Detect which cell encompasses the target text, then output its [x, y] center coordinate. 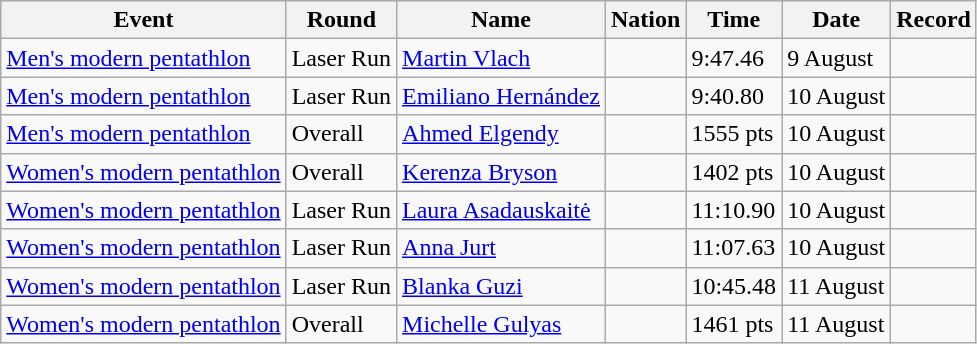
Laura Asadauskaitė [502, 210]
1461 pts [734, 324]
Time [734, 20]
Round [341, 20]
Anna Jurt [502, 248]
1402 pts [734, 172]
Martin Vlach [502, 58]
Nation [646, 20]
9 August [836, 58]
10:45.48 [734, 286]
Name [502, 20]
Ahmed Elgendy [502, 134]
Event [144, 20]
Emiliano Hernández [502, 96]
Blanka Guzi [502, 286]
11:07.63 [734, 248]
9:40.80 [734, 96]
Michelle Gulyas [502, 324]
Date [836, 20]
Kerenza Bryson [502, 172]
11:10.90 [734, 210]
1555 pts [734, 134]
9:47.46 [734, 58]
Record [934, 20]
